From the cell containing the given text, extract its center point as [X, Y] coordinate. 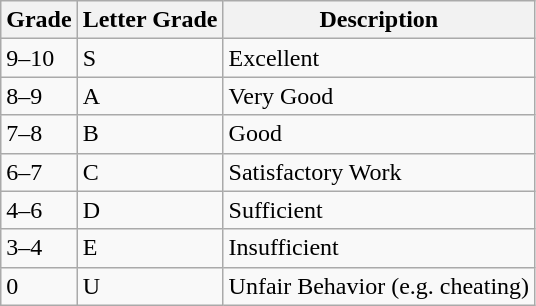
Excellent [379, 58]
3–4 [39, 248]
S [150, 58]
U [150, 286]
C [150, 172]
9–10 [39, 58]
Very Good [379, 96]
6–7 [39, 172]
Sufficient [379, 210]
Grade [39, 20]
Letter Grade [150, 20]
B [150, 134]
0 [39, 286]
Insufficient [379, 248]
Description [379, 20]
4–6 [39, 210]
8–9 [39, 96]
E [150, 248]
D [150, 210]
7–8 [39, 134]
Good [379, 134]
Unfair Behavior (e.g. cheating) [379, 286]
A [150, 96]
Satisfactory Work [379, 172]
